Identify which cell holds the provided text, then report its (x, y) central coordinate. 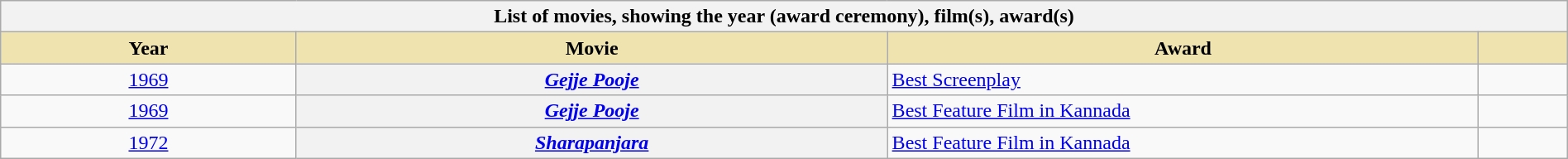
Award (1183, 48)
Best Screenplay (1183, 79)
Movie (592, 48)
Year (149, 48)
List of movies, showing the year (award ceremony), film(s), award(s) (784, 17)
1972 (149, 142)
Sharapanjara (592, 142)
